Return the (X, Y) coordinate for the center point of the cell that contains the specified text.  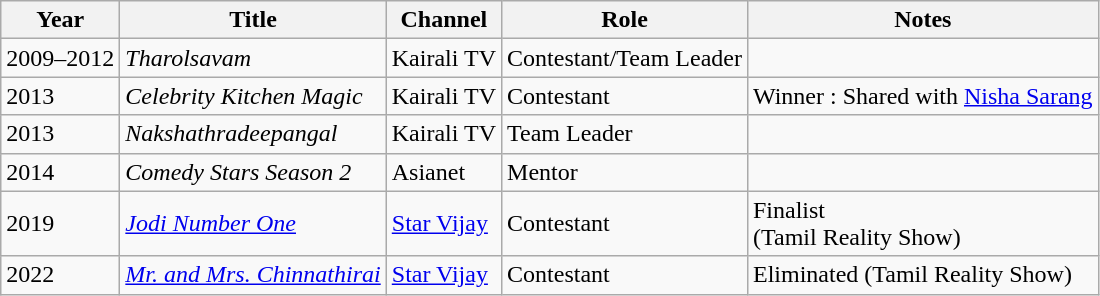
Nakshathradeepangal (253, 134)
Notes (922, 20)
2019 (60, 224)
Title (253, 20)
2022 (60, 275)
Eliminated (Tamil Reality Show) (922, 275)
Winner : Shared with Nisha Sarang (922, 96)
Channel (444, 20)
Tharolsavam (253, 58)
Finalist(Tamil Reality Show) (922, 224)
2014 (60, 172)
Team Leader (625, 134)
Role (625, 20)
2009–2012 (60, 58)
Year (60, 20)
Asianet (444, 172)
Jodi Number One (253, 224)
Comedy Stars Season 2 (253, 172)
Mr. and Mrs. Chinnathirai (253, 275)
Contestant/Team Leader (625, 58)
Celebrity Kitchen Magic (253, 96)
Mentor (625, 172)
